Find where the given text appears and provide that cell's center as (x, y) coordinate. 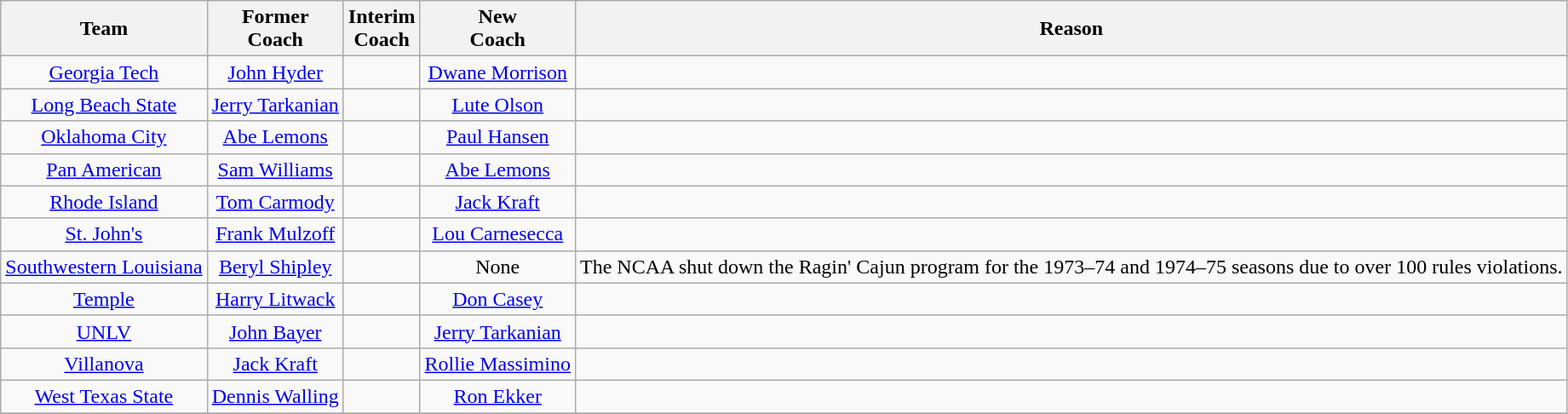
NewCoach (497, 29)
John Bayer (275, 331)
John Hyder (275, 72)
Pan American (104, 170)
FormerCoach (275, 29)
Beryl Shipley (275, 267)
Long Beach State (104, 105)
Paul Hansen (497, 137)
None (497, 267)
Reason (1071, 29)
Lute Olson (497, 105)
Dwane Morrison (497, 72)
The NCAA shut down the Ragin' Cajun program for the 1973–74 and 1974–75 seasons due to over 100 rules violations. (1071, 267)
Team (104, 29)
Tom Carmody (275, 202)
Georgia Tech (104, 72)
Villanova (104, 364)
Lou Carnesecca (497, 234)
Harry Litwack (275, 299)
Frank Mulzoff (275, 234)
Sam Williams (275, 170)
Don Casey (497, 299)
Southwestern Louisiana (104, 267)
InterimCoach (382, 29)
UNLV (104, 331)
Rhode Island (104, 202)
Ron Ekker (497, 396)
Temple (104, 299)
St. John's (104, 234)
West Texas State (104, 396)
Dennis Walling (275, 396)
Oklahoma City (104, 137)
Rollie Massimino (497, 364)
